Scan for the cell matching the given text and deliver its (X, Y) coordinate at center. 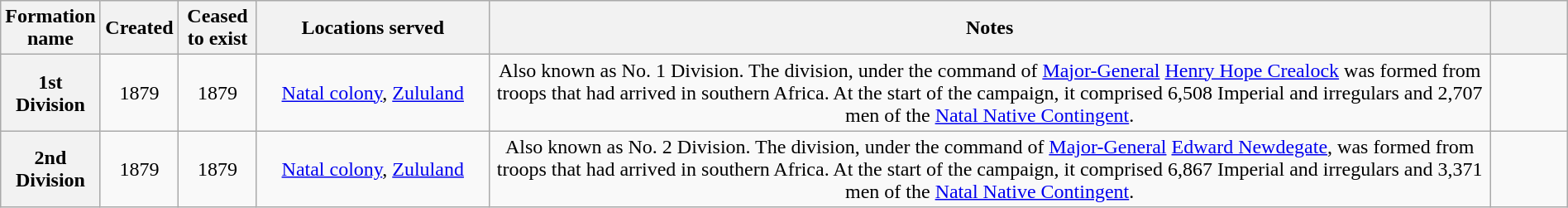
Notes (989, 28)
Ceased to exist (218, 28)
Locations served (372, 28)
2nd Division (50, 169)
1st Division (50, 93)
Formation name (50, 28)
Created (139, 28)
